Return (x, y) of the center of cell containing provided text 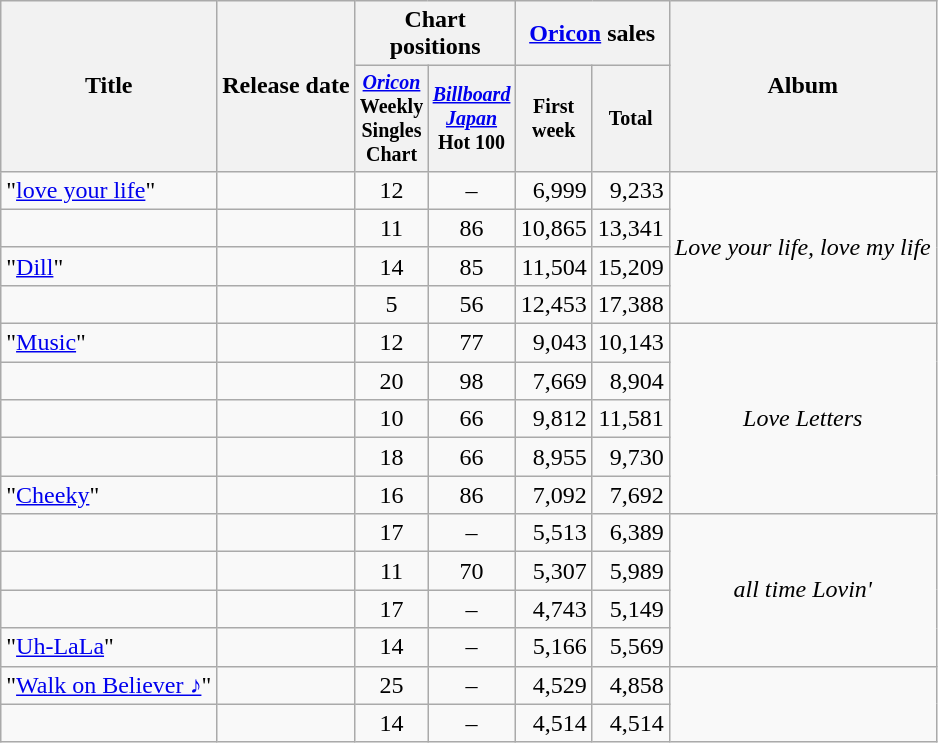
9,043 (554, 343)
6,389 (630, 533)
85 (472, 266)
11,504 (554, 266)
4,743 (554, 609)
"Dill" (109, 266)
"Music" (109, 343)
Total (630, 118)
9,812 (554, 419)
5,513 (554, 533)
Billboard Japan Hot 100 (472, 118)
77 (472, 343)
Oricon sales (592, 34)
5,149 (630, 609)
8,904 (630, 381)
5,307 (554, 571)
25 (392, 685)
9,730 (630, 457)
5,989 (630, 571)
Love your life, love my life (802, 247)
98 (472, 381)
15,209 (630, 266)
20 (392, 381)
"Uh-LaLa" (109, 647)
4,529 (554, 685)
"love your life" (109, 190)
17,388 (630, 304)
12,453 (554, 304)
10 (392, 419)
OriconWeeklySinglesChart (392, 118)
Release date (286, 86)
Album (802, 86)
"Walk on Believer ♪" (109, 685)
13,341 (630, 228)
70 (472, 571)
Title (109, 86)
9,233 (630, 190)
7,692 (630, 495)
Love Letters (802, 419)
10,143 (630, 343)
6,999 (554, 190)
Chart positions (435, 34)
Firstweek (554, 118)
5 (392, 304)
"Cheeky" (109, 495)
4,858 (630, 685)
7,669 (554, 381)
8,955 (554, 457)
10,865 (554, 228)
16 (392, 495)
11,581 (630, 419)
5,569 (630, 647)
5,166 (554, 647)
7,092 (554, 495)
18 (392, 457)
56 (472, 304)
all time Lovin' (802, 590)
